Return the [X, Y] coordinate for the center point of the cell that contains the specified text.  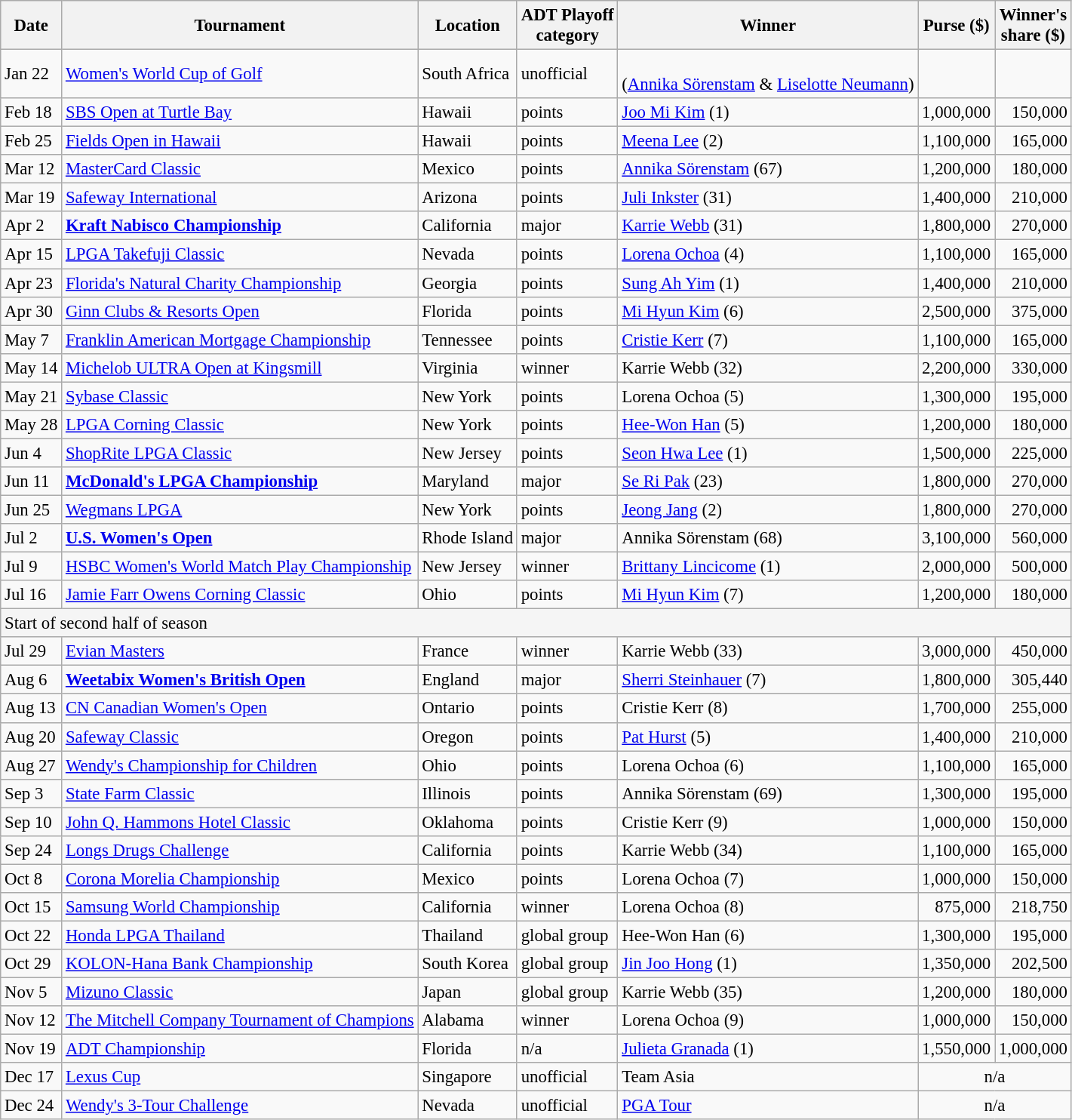
Jun 11 [32, 482]
Karrie Webb (35) [768, 992]
Apr 15 [32, 254]
Jeong Jang (2) [768, 509]
225,000 [1034, 453]
Team Asia [768, 1077]
3,000,000 [957, 651]
CN Canadian Women's Open [240, 709]
Karrie Webb (33) [768, 651]
May 28 [32, 425]
Se Ri Pak (23) [768, 482]
Karrie Webb (34) [768, 851]
Cristie Kerr (8) [768, 709]
SBS Open at Turtle Bay [240, 112]
Jul 29 [32, 651]
Safeway International [240, 198]
Julieta Granada (1) [768, 1049]
South Africa [468, 74]
2,500,000 [957, 311]
MasterCard Classic [240, 169]
Annika Sörenstam (68) [768, 538]
Seon Hwa Lee (1) [768, 453]
Wendy's Championship for Children [240, 765]
Women's World Cup of Golf [240, 74]
Ontario [468, 709]
HSBC Women's World Match Play Championship [240, 567]
Fields Open in Hawaii [240, 141]
Georgia [468, 283]
Honda LPGA Thailand [240, 935]
Aug 13 [32, 709]
Start of second half of season [536, 623]
Cristie Kerr (9) [768, 822]
Lorena Ochoa (7) [768, 878]
Nov 5 [32, 992]
2,200,000 [957, 368]
Florida's Natural Charity Championship [240, 283]
ADT Championship [240, 1049]
Annika Sörenstam (69) [768, 793]
LPGA Takefuji Classic [240, 254]
Feb 18 [32, 112]
Oct 22 [32, 935]
Location [468, 26]
LPGA Corning Classic [240, 425]
Singapore [468, 1077]
Sep 3 [32, 793]
Oct 8 [32, 878]
Jul 16 [32, 595]
875,000 [957, 907]
Annika Sörenstam (67) [768, 169]
Date [32, 26]
218,750 [1034, 907]
Lorena Ochoa (5) [768, 396]
State Farm Classic [240, 793]
202,500 [1034, 964]
Karrie Webb (32) [768, 368]
Nov 12 [32, 1020]
450,000 [1034, 651]
South Korea [468, 964]
Dec 24 [32, 1106]
Dec 17 [32, 1077]
Corona Morelia Championship [240, 878]
ADT Playoff category [567, 26]
Aug 6 [32, 680]
500,000 [1034, 567]
Aug 20 [32, 737]
Lorena Ochoa (8) [768, 907]
Lorena Ochoa (9) [768, 1020]
2,000,000 [957, 567]
Illinois [468, 793]
Japan [468, 992]
Thailand [468, 935]
Apr 2 [32, 226]
Tournament [240, 26]
The Mitchell Company Tournament of Champions [240, 1020]
Arizona [468, 198]
1,500,000 [957, 453]
ShopRite LPGA Classic [240, 453]
375,000 [1034, 311]
Tennessee [468, 340]
Karrie Webb (31) [768, 226]
Samsung World Championship [240, 907]
Safeway Classic [240, 737]
Franklin American Mortgage Championship [240, 340]
Wegmans LPGA [240, 509]
Lorena Ochoa (6) [768, 765]
Oct 15 [32, 907]
Jin Joo Hong (1) [768, 964]
560,000 [1034, 538]
Sybase Classic [240, 396]
Feb 25 [32, 141]
John Q. Hammons Hotel Classic [240, 822]
255,000 [1034, 709]
1,700,000 [957, 709]
Oregon [468, 737]
Nov 19 [32, 1049]
305,440 [1034, 680]
(Annika Sörenstam & Liselotte Neumann) [768, 74]
Aug 27 [32, 765]
Lexus Cup [240, 1077]
Joo Mi Kim (1) [768, 112]
Apr 30 [32, 311]
Mi Hyun Kim (7) [768, 595]
Hee-Won Han (6) [768, 935]
Oct 29 [32, 964]
Mar 12 [32, 169]
May 7 [32, 340]
Michelob ULTRA Open at Kingsmill [240, 368]
Evian Masters [240, 651]
1,350,000 [957, 964]
France [468, 651]
Pat Hurst (5) [768, 737]
Alabama [468, 1020]
Sep 10 [32, 822]
Longs Drugs Challenge [240, 851]
Jul 9 [32, 567]
Jun 25 [32, 509]
Hee-Won Han (5) [768, 425]
Brittany Lincicome (1) [768, 567]
KOLON-Hana Bank Championship [240, 964]
Cristie Kerr (7) [768, 340]
Mar 19 [32, 198]
Virginia [468, 368]
May 21 [32, 396]
Mizuno Classic [240, 992]
Kraft Nabisco Championship [240, 226]
1,550,000 [957, 1049]
330,000 [1034, 368]
Jamie Farr Owens Corning Classic [240, 595]
May 14 [32, 368]
U.S. Women's Open [240, 538]
Rhode Island [468, 538]
Maryland [468, 482]
Apr 23 [32, 283]
England [468, 680]
Jun 4 [32, 453]
Weetabix Women's British Open [240, 680]
Winner'sshare ($) [1034, 26]
Juli Inkster (31) [768, 198]
Winner [768, 26]
Sherri Steinhauer (7) [768, 680]
Oklahoma [468, 822]
Jan 22 [32, 74]
PGA Tour [768, 1106]
Meena Lee (2) [768, 141]
Wendy's 3-Tour Challenge [240, 1106]
Sep 24 [32, 851]
Sung Ah Yim (1) [768, 283]
Mi Hyun Kim (6) [768, 311]
3,100,000 [957, 538]
Lorena Ochoa (4) [768, 254]
Purse ($) [957, 26]
Ginn Clubs & Resorts Open [240, 311]
Jul 2 [32, 538]
McDonald's LPGA Championship [240, 482]
